Locate the cell with the specified text and output its (x, y) center coordinate. 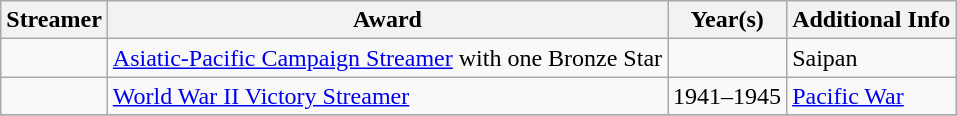
Award (387, 20)
Asiatic-Pacific Campaign Streamer with one Bronze Star (387, 58)
Saipan (872, 58)
Year(s) (728, 20)
Streamer (54, 20)
1941–1945 (728, 96)
Additional Info (872, 20)
World War II Victory Streamer (387, 96)
Pacific War (872, 96)
